Return the (x, y) coordinate for the center point of the cell that contains the specified text.  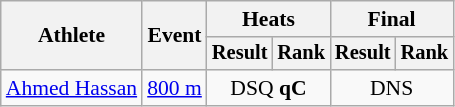
DNS (392, 88)
Heats (268, 19)
DSQ qC (268, 88)
Event (174, 36)
Athlete (72, 36)
800 m (174, 88)
Final (392, 19)
Ahmed Hassan (72, 88)
